Output the (x, y) coordinate of the center of the cell containing the given text.  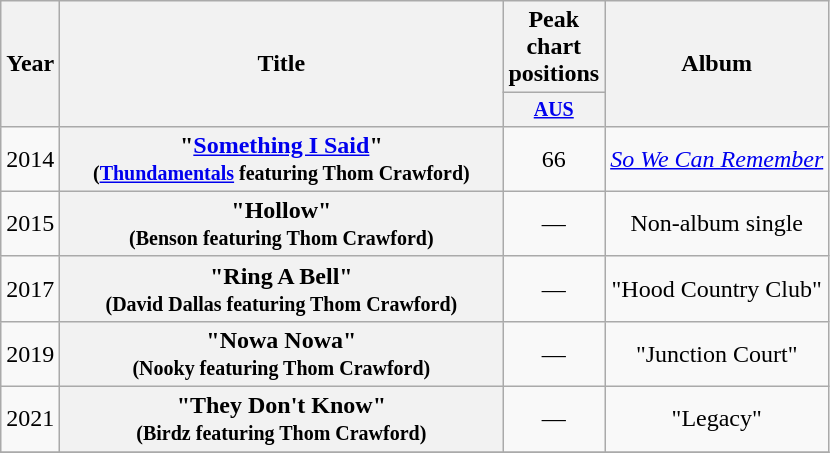
Album (717, 64)
2021 (30, 420)
"Nowa Nowa"(Nooky featuring Thom Crawford) (282, 354)
"They Don't Know"(Birdz featuring Thom Crawford) (282, 420)
2014 (30, 158)
2019 (30, 354)
AUS (554, 110)
"Legacy" (717, 420)
"Junction Court" (717, 354)
Non-album single (717, 224)
2015 (30, 224)
2017 (30, 288)
Peak chart positions (554, 47)
"Something I Said"(Thundamentals featuring Thom Crawford) (282, 158)
So We Can Remember (717, 158)
66 (554, 158)
Title (282, 64)
"Hood Country Club" (717, 288)
Year (30, 64)
"Hollow"(Benson featuring Thom Crawford) (282, 224)
"Ring A Bell"(David Dallas featuring Thom Crawford) (282, 288)
